Detect which cell encompasses the target text, then output its [x, y] center coordinate. 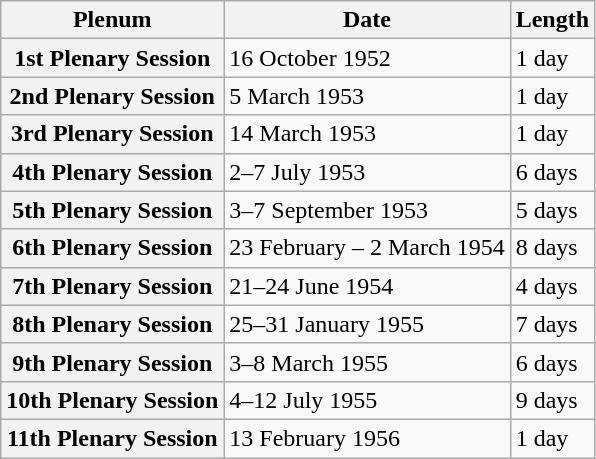
10th Plenary Session [112, 400]
8th Plenary Session [112, 324]
21–24 June 1954 [367, 286]
Plenum [112, 20]
4–12 July 1955 [367, 400]
14 March 1953 [367, 134]
Length [552, 20]
5 March 1953 [367, 96]
7 days [552, 324]
Date [367, 20]
5th Plenary Session [112, 210]
2nd Plenary Session [112, 96]
3–7 September 1953 [367, 210]
1st Plenary Session [112, 58]
16 October 1952 [367, 58]
9 days [552, 400]
9th Plenary Session [112, 362]
5 days [552, 210]
3rd Plenary Session [112, 134]
3–8 March 1955 [367, 362]
7th Plenary Session [112, 286]
6th Plenary Session [112, 248]
4 days [552, 286]
2–7 July 1953 [367, 172]
13 February 1956 [367, 438]
4th Plenary Session [112, 172]
23 February – 2 March 1954 [367, 248]
8 days [552, 248]
11th Plenary Session [112, 438]
25–31 January 1955 [367, 324]
